Return the (x, y) coordinate for the center point of the cell that contains the specified text.  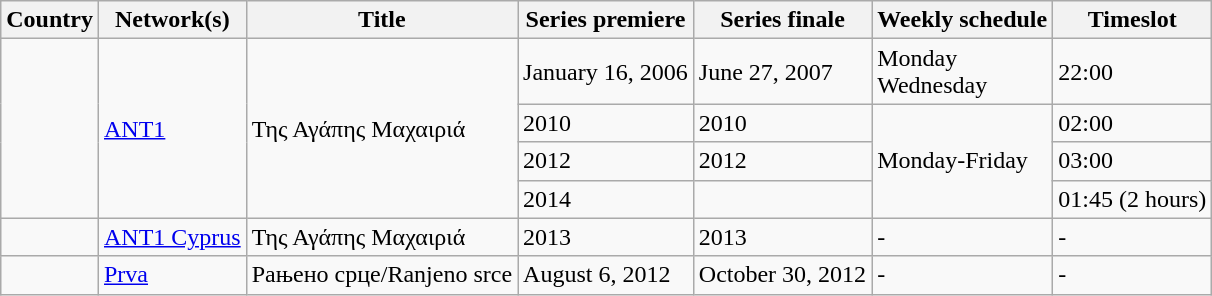
02:00 (1132, 123)
August 6, 2012 (606, 275)
Country (50, 20)
03:00 (1132, 161)
January 16, 2006 (606, 72)
Series premiere (606, 20)
October 30, 2012 (782, 275)
Weekly schedule (962, 20)
Series finale (782, 20)
MondayWednesday (962, 72)
ANT1 (172, 128)
Monday-Friday (962, 161)
Network(s) (172, 20)
ANT1 Cyprus (172, 237)
Prva (172, 275)
01:45 (2 hours) (1132, 199)
Title (382, 20)
22:00 (1132, 72)
Timeslot (1132, 20)
2014 (606, 199)
Рањено срце/Ranjeno srce (382, 275)
June 27, 2007 (782, 72)
